From the cell containing the given text, extract its center point as (x, y) coordinate. 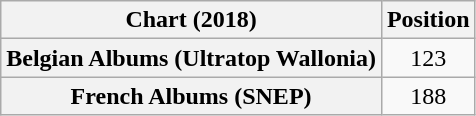
French Albums (SNEP) (192, 96)
Position (428, 20)
Chart (2018) (192, 20)
Belgian Albums (Ultratop Wallonia) (192, 58)
188 (428, 96)
123 (428, 58)
